Search for the cell housing the specified text and yield its (X, Y) center coordinate. 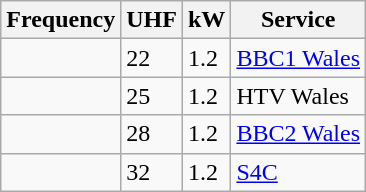
25 (152, 96)
BBC1 Wales (298, 58)
UHF (152, 20)
32 (152, 172)
S4C (298, 172)
Frequency (61, 20)
kW (206, 20)
BBC2 Wales (298, 134)
HTV Wales (298, 96)
22 (152, 58)
Service (298, 20)
28 (152, 134)
